Scan for the cell matching the given text and deliver its [x, y] coordinate at center. 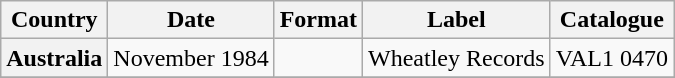
Australia [54, 58]
Catalogue [612, 20]
November 1984 [191, 58]
Date [191, 20]
VAL1 0470 [612, 58]
Label [457, 20]
Format [318, 20]
Country [54, 20]
Wheatley Records [457, 58]
